Identify which cell holds the provided text, then report its (X, Y) central coordinate. 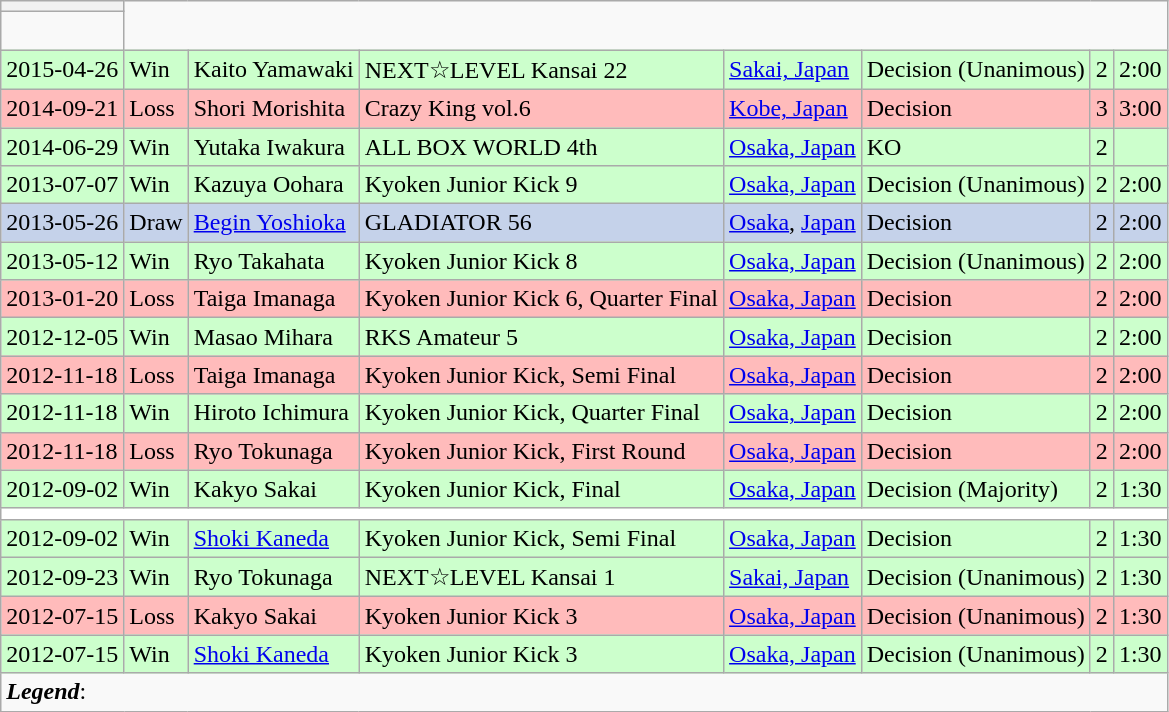
Begin Yoshioka (274, 223)
2013-05-26 (62, 223)
Ryo Takahata (274, 261)
GLADIATOR 56 (541, 223)
2014-09-21 (62, 108)
2012-09-23 (62, 577)
Hiroto Ichimura (274, 413)
Legend: (584, 692)
Kobe, Japan (793, 108)
Kaito Yamawaki (274, 70)
Draw (156, 223)
RKS Amateur 5 (541, 337)
NEXT☆LEVEL Kansai 22 (541, 70)
Decision (Majority) (976, 489)
Masao Mihara (274, 337)
Shori Morishita (274, 108)
2013-07-07 (62, 185)
Kyoken Junior Kick 6, Quarter Final (541, 299)
NEXT☆LEVEL Kansai 1 (541, 577)
2015-04-26 (62, 70)
2013-05-12 (62, 261)
KO (976, 147)
Crazy King vol.6 (541, 108)
2014-06-29 (62, 147)
ALL BOX WORLD 4th (541, 147)
2013-01-20 (62, 299)
Kyoken Junior Kick 8 (541, 261)
Kazuya Oohara (274, 185)
3 (1102, 108)
Kyoken Junior Kick, First Round (541, 451)
3:00 (1140, 108)
Kyoken Junior Kick, Final (541, 489)
Yutaka Iwakura (274, 147)
Kyoken Junior Kick 9 (541, 185)
2012-12-05 (62, 337)
Kyoken Junior Kick, Quarter Final (541, 413)
